Return the [x, y] coordinate for the center point of the cell that contains the specified text.  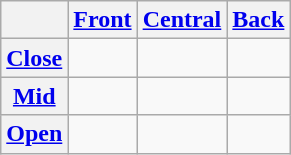
Front [102, 20]
Close [34, 58]
Open [34, 134]
Back [258, 20]
Mid [34, 96]
Central [182, 20]
